Determine the [X, Y] coordinate at the center of the cell enclosing the given text.  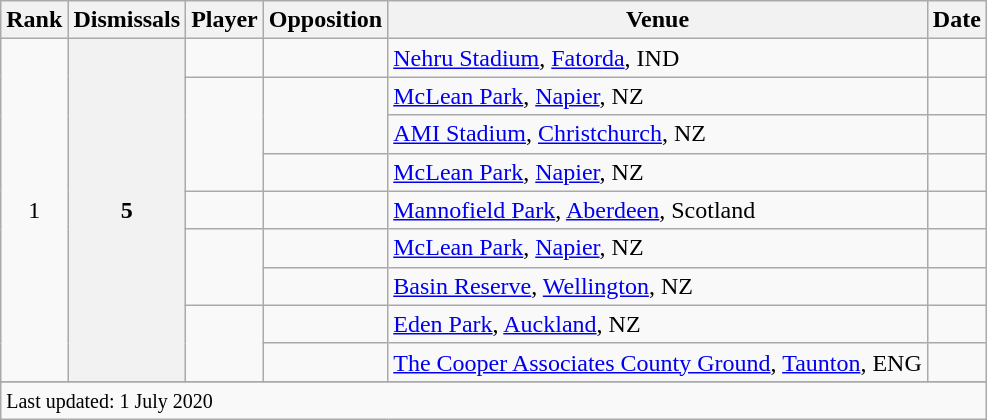
Nehru Stadium, Fatorda, IND [658, 58]
1 [34, 210]
Rank [34, 20]
AMI Stadium, Christchurch, NZ [658, 134]
Dismissals [127, 20]
Player [225, 20]
The Cooper Associates County Ground, Taunton, ENG [658, 362]
Opposition [325, 20]
Basin Reserve, Wellington, NZ [658, 286]
Last updated: 1 July 2020 [494, 400]
Venue [658, 20]
Date [956, 20]
Eden Park, Auckland, NZ [658, 324]
5 [127, 210]
Mannofield Park, Aberdeen, Scotland [658, 210]
